Find where the given text appears and provide that cell's center as [x, y] coordinate. 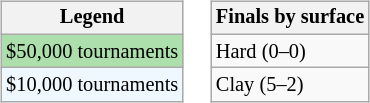
$10,000 tournaments [92, 85]
Finals by surface [290, 18]
Legend [92, 18]
$50,000 tournaments [92, 51]
Hard (0–0) [290, 51]
Clay (5–2) [290, 85]
